Detect which cell encompasses the target text, then output its (X, Y) center coordinate. 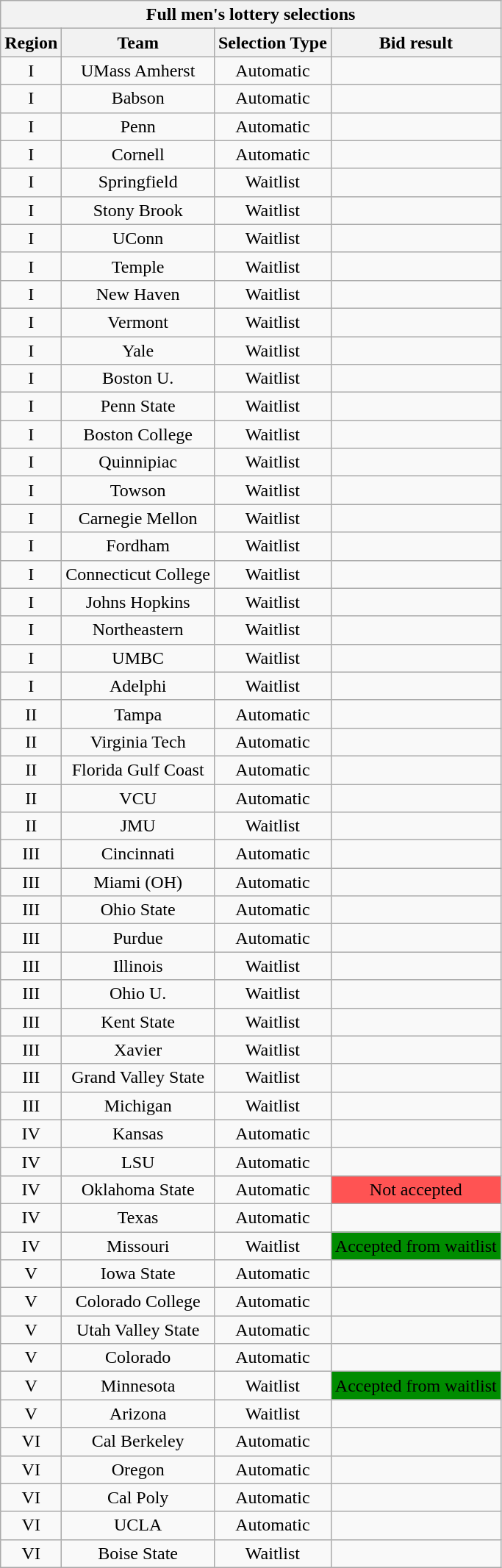
Adelphi (138, 686)
Kansas (138, 1134)
Region (31, 43)
Virginia Tech (138, 742)
Boise State (138, 1553)
Cincinnati (138, 854)
Grand Valley State (138, 1078)
Babson (138, 99)
Kent State (138, 1022)
JMU (138, 826)
New Haven (138, 294)
Michigan (138, 1106)
Stony Brook (138, 210)
Missouri (138, 1246)
Cornell (138, 154)
Miami (OH) (138, 882)
LSU (138, 1161)
Full men's lottery selections (251, 15)
Penn (138, 126)
Minnesota (138, 1386)
Selection Type (272, 43)
Iowa State (138, 1274)
Boston College (138, 434)
Colorado College (138, 1302)
VCU (138, 798)
Fordham (138, 546)
Connecticut College (138, 574)
Texas (138, 1217)
Bid result (416, 43)
Colorado (138, 1358)
Yale (138, 351)
Ohio State (138, 910)
Ohio U. (138, 994)
Penn State (138, 407)
Northeastern (138, 630)
Towson (138, 490)
UCLA (138, 1525)
Oregon (138, 1469)
UMass Amherst (138, 71)
UMBC (138, 658)
Illinois (138, 966)
Quinnipiac (138, 462)
Tampa (138, 714)
Johns Hopkins (138, 602)
Oklahoma State (138, 1189)
Springfield (138, 182)
Cal Berkeley (138, 1442)
Utah Valley State (138, 1330)
Arizona (138, 1414)
UConn (138, 238)
Not accepted (416, 1189)
Boston U. (138, 379)
Temple (138, 266)
Cal Poly (138, 1497)
Florida Gulf Coast (138, 770)
Carnegie Mellon (138, 518)
Team (138, 43)
Xavier (138, 1050)
Vermont (138, 322)
Purdue (138, 938)
